Locate the cell with the specified text and output its [X, Y] center coordinate. 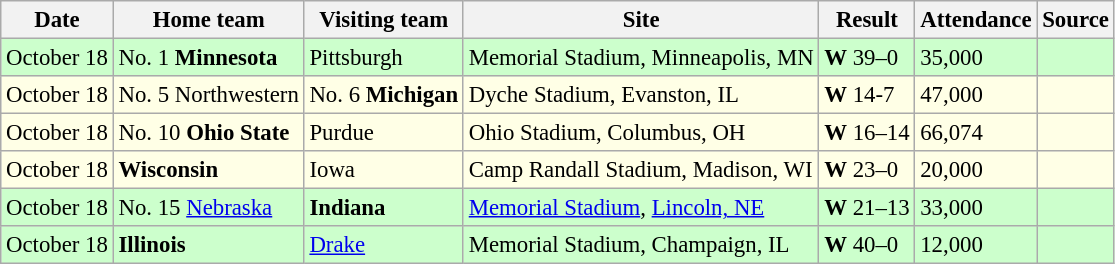
Source [1076, 20]
W 16–14 [867, 133]
20,000 [976, 170]
Indiana [384, 208]
Iowa [384, 170]
12,000 [976, 245]
66,074 [976, 133]
W 21–13 [867, 208]
Wisconsin [208, 170]
Date [57, 20]
No. 5 Northwestern [208, 95]
Result [867, 20]
33,000 [976, 208]
Memorial Stadium, Lincoln, NE [640, 208]
Illinois [208, 245]
W 40–0 [867, 245]
Attendance [976, 20]
Memorial Stadium, Champaign, IL [640, 245]
No. 1 Minnesota [208, 58]
47,000 [976, 95]
35,000 [976, 58]
Pittsburgh [384, 58]
W 39–0 [867, 58]
Memorial Stadium, Minneapolis, MN [640, 58]
Home team [208, 20]
Drake [384, 245]
W 23–0 [867, 170]
Camp Randall Stadium, Madison, WI [640, 170]
Visiting team [384, 20]
No. 15 Nebraska [208, 208]
No. 6 Michigan [384, 95]
Ohio Stadium, Columbus, OH [640, 133]
Dyche Stadium, Evanston, IL [640, 95]
No. 10 Ohio State [208, 133]
Purdue [384, 133]
W 14-7 [867, 95]
Site [640, 20]
